Scan for the cell matching the given text and deliver its [x, y] coordinate at center. 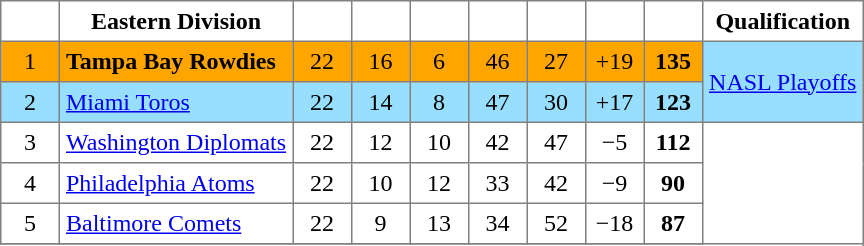
2 [30, 102]
27 [556, 61]
34 [497, 223]
90 [673, 183]
52 [556, 223]
123 [673, 102]
Qualification [782, 21]
Tampa Bay Rowdies [176, 61]
−18 [614, 223]
14 [380, 102]
13 [439, 223]
16 [380, 61]
30 [556, 102]
Washington Diplomats [176, 142]
46 [497, 61]
135 [673, 61]
NASL Playoffs [782, 82]
33 [497, 183]
+19 [614, 61]
8 [439, 102]
6 [439, 61]
Miami Toros [176, 102]
9 [380, 223]
+17 [614, 102]
112 [673, 142]
−9 [614, 183]
5 [30, 223]
−5 [614, 142]
4 [30, 183]
87 [673, 223]
Eastern Division [176, 21]
1 [30, 61]
3 [30, 142]
Baltimore Comets [176, 223]
Philadelphia Atoms [176, 183]
